Find where the given text appears and provide that cell's center as [X, Y] coordinate. 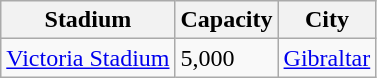
Victoria Stadium [88, 58]
City [327, 20]
Capacity [226, 20]
5,000 [226, 58]
Gibraltar [327, 58]
Stadium [88, 20]
